For the text-containing cell, return its midpoint in (x, y) coordinate format. 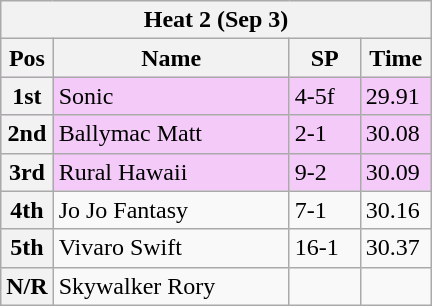
5th (27, 248)
Heat 2 (Sep 3) (216, 20)
Time (396, 58)
2nd (27, 134)
29.91 (396, 96)
30.09 (396, 172)
7-1 (324, 210)
Jo Jo Fantasy (171, 210)
1st (27, 96)
Vivaro Swift (171, 248)
N/R (27, 286)
16-1 (324, 248)
30.08 (396, 134)
4-5f (324, 96)
Sonic (171, 96)
3rd (27, 172)
4th (27, 210)
30.37 (396, 248)
30.16 (396, 210)
Rural Hawaii (171, 172)
2-1 (324, 134)
Skywalker Rory (171, 286)
Pos (27, 58)
SP (324, 58)
9-2 (324, 172)
Ballymac Matt (171, 134)
Name (171, 58)
